Detect which cell encompasses the target text, then output its [x, y] center coordinate. 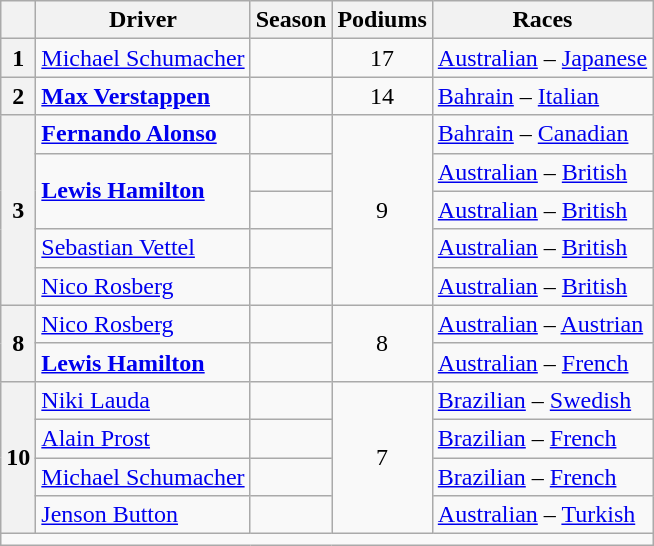
Niki Lauda [143, 400]
Alain Prost [143, 438]
9 [382, 210]
7 [382, 457]
Max Verstappen [143, 96]
Australian – Austrian [542, 324]
Bahrain – Canadian [542, 134]
Sebastian Vettel [143, 248]
10 [18, 457]
2 [18, 96]
1 [18, 58]
Races [542, 20]
Australian – Turkish [542, 515]
Fernando Alonso [143, 134]
Jenson Button [143, 515]
Season [291, 20]
14 [382, 96]
3 [18, 210]
Driver [143, 20]
Australian – Japanese [542, 58]
Australian – French [542, 362]
Podiums [382, 20]
Brazilian – Swedish [542, 400]
17 [382, 58]
Bahrain – Italian [542, 96]
